Output the (x, y) coordinate of the center of the cell containing the given text.  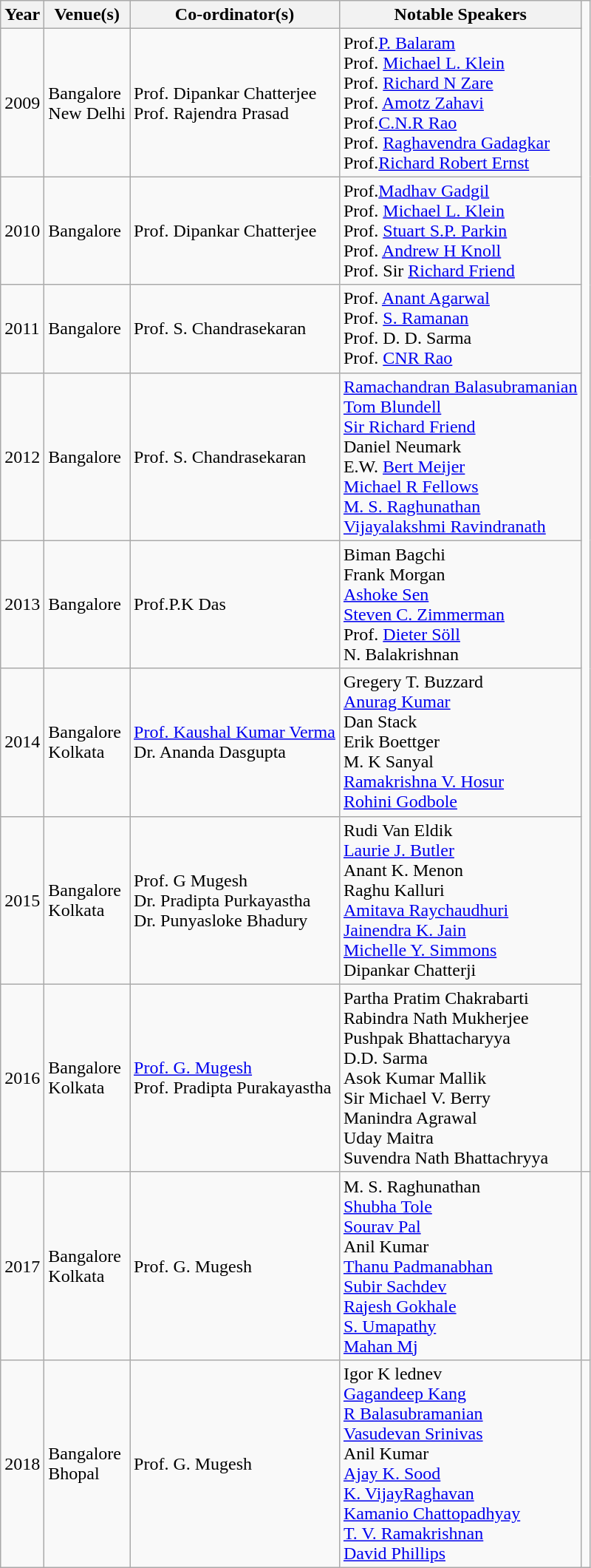
2016 (22, 1078)
Prof.Madhav GadgilProf. Michael L. KleinProf. Stuart S.P. ParkinProf. Andrew H KnollProf. Sir Richard Friend (460, 231)
Prof. Dipankar Chatterjee Prof. Rajendra Prasad (235, 103)
Prof. G. MugeshProf. Pradipta Purakayastha (235, 1078)
BangaloreBhopal (87, 1464)
Prof. Anant AgarwalProf. S. RamananProf. D. D. SarmaProf. CNR Rao (460, 328)
Notable Speakers (460, 15)
2010 (22, 231)
Co-ordinator(s) (235, 15)
Ramachandran BalasubramanianTom BlundellSir Richard FriendDaniel NeumarkE.W. Bert MeijerMichael R FellowsM. S. RaghunathanVijayalakshmi Ravindranath (460, 457)
Prof. Dipankar Chatterjee (235, 231)
Rudi Van EldikLaurie J. ButlerAnant K. MenonRaghu KalluriAmitava RaychaudhuriJainendra K. JainMichelle Y. SimmonsDipankar Chatterji (460, 900)
2011 (22, 328)
Year (22, 15)
Prof.P. BalaramProf. Michael L. KleinProf. Richard N ZareProf. Amotz ZahaviProf.C.N.R RaoProf. Raghavendra GadagkarProf.Richard Robert Ernst (460, 103)
2015 (22, 900)
Venue(s) (87, 15)
2013 (22, 605)
Prof.P.K Das (235, 605)
M. S. RaghunathanShubha ToleSourav PalAnil KumarThanu PadmanabhanSubir SachdevRajesh GokhaleS. UmapathyMahan Mj (460, 1266)
2012 (22, 457)
Prof. G MugeshDr. Pradipta PurkayasthaDr. Punyasloke Bhadury (235, 900)
Biman BagchiFrank MorganAshoke SenSteven C. ZimmermanProf. Dieter SöllN. Balakrishnan (460, 605)
2014 (22, 742)
Bangalore New Delhi (87, 103)
Gregery T. BuzzardAnurag KumarDan StackErik BoettgerM. K SanyalRamakrishna V. HosurRohini Godbole (460, 742)
2017 (22, 1266)
Prof. Kaushal Kumar VermaDr. Ananda Dasgupta (235, 742)
2009 (22, 103)
2018 (22, 1464)
